Search for the cell housing the specified text and yield its [X, Y] center coordinate. 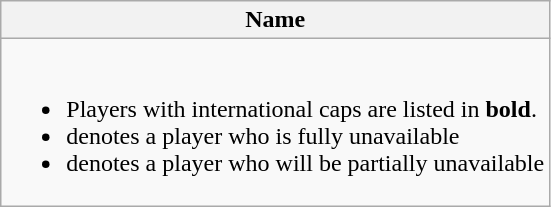
Name [276, 20]
Players with international caps are listed in bold. denotes a player who is fully unavailable denotes a player who will be partially unavailable [276, 122]
